Output the [X, Y] coordinate of the center of the cell containing the given text.  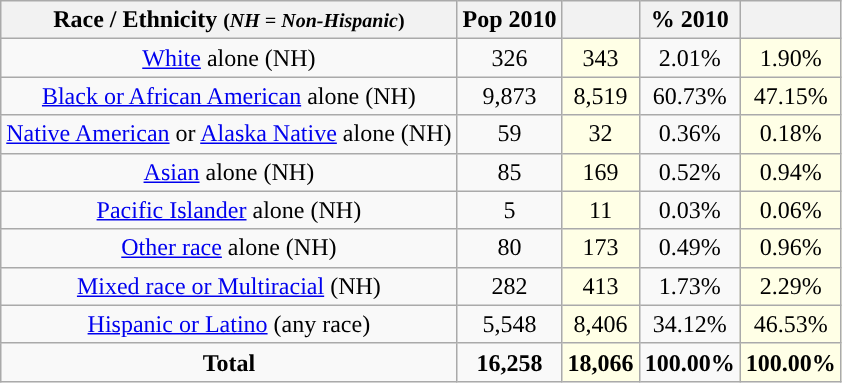
Native American or Alaska Native alone (NH) [229, 134]
0.36% [690, 134]
0.52% [690, 172]
8,519 [600, 96]
2.01% [690, 58]
Asian alone (NH) [229, 172]
Black or African American alone (NH) [229, 96]
11 [600, 210]
413 [600, 286]
0.96% [790, 248]
32 [600, 134]
282 [510, 286]
White alone (NH) [229, 58]
0.94% [790, 172]
8,406 [600, 324]
0.18% [790, 134]
60.73% [690, 96]
Total [229, 362]
85 [510, 172]
2.29% [790, 286]
169 [600, 172]
0.03% [690, 210]
34.12% [690, 324]
0.06% [790, 210]
Pop 2010 [510, 20]
343 [600, 58]
9,873 [510, 96]
5,548 [510, 324]
0.49% [690, 248]
18,066 [600, 362]
326 [510, 58]
Hispanic or Latino (any race) [229, 324]
16,258 [510, 362]
1.73% [690, 286]
46.53% [790, 324]
% 2010 [690, 20]
59 [510, 134]
1.90% [790, 58]
80 [510, 248]
5 [510, 210]
Pacific Islander alone (NH) [229, 210]
Race / Ethnicity (NH = Non-Hispanic) [229, 20]
173 [600, 248]
Other race alone (NH) [229, 248]
Mixed race or Multiracial (NH) [229, 286]
47.15% [790, 96]
